Scan for the cell matching the given text and deliver its [x, y] coordinate at center. 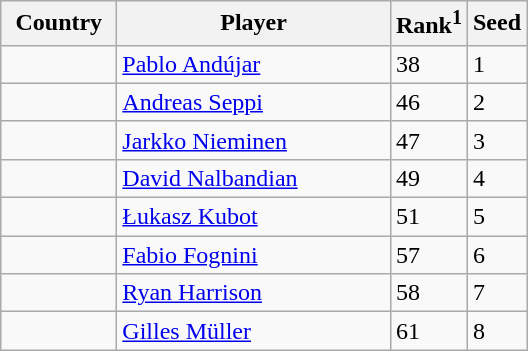
4 [496, 178]
Andreas Seppi [254, 102]
Fabio Fognini [254, 255]
51 [428, 217]
8 [496, 331]
47 [428, 140]
David Nalbandian [254, 178]
6 [496, 255]
5 [496, 217]
61 [428, 331]
57 [428, 255]
Country [59, 24]
2 [496, 102]
3 [496, 140]
Rank1 [428, 24]
Pablo Andújar [254, 64]
Ryan Harrison [254, 293]
1 [496, 64]
46 [428, 102]
38 [428, 64]
58 [428, 293]
Łukasz Kubot [254, 217]
7 [496, 293]
Seed [496, 24]
Gilles Müller [254, 331]
Player [254, 24]
49 [428, 178]
Jarkko Nieminen [254, 140]
